Output the [X, Y] coordinate of the center of the cell containing the given text.  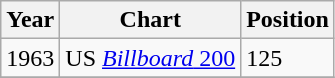
Year [30, 20]
Chart [150, 20]
Position [288, 20]
US Billboard 200 [150, 58]
125 [288, 58]
1963 [30, 58]
